Scan for the cell matching the given text and deliver its [x, y] coordinate at center. 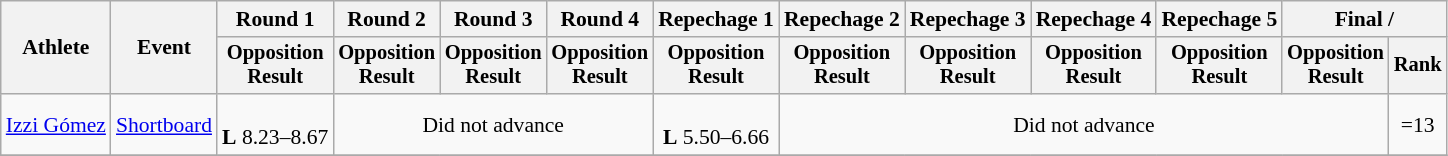
Shortboard [164, 124]
Repechage 3 [968, 19]
Izzi Gómez [56, 124]
Repechage 2 [842, 19]
L 8.23–8.67 [275, 124]
Final / [1364, 19]
L 5.50–6.66 [716, 124]
Event [164, 48]
Repechage 4 [1094, 19]
Athlete [56, 48]
Repechage 1 [716, 19]
=13 [1418, 124]
Round 4 [600, 19]
Round 3 [494, 19]
Round 1 [275, 19]
Rank [1418, 66]
Round 2 [386, 19]
Repechage 5 [1219, 19]
